Return the (X, Y) coordinate for the center point of the cell that contains the specified text.  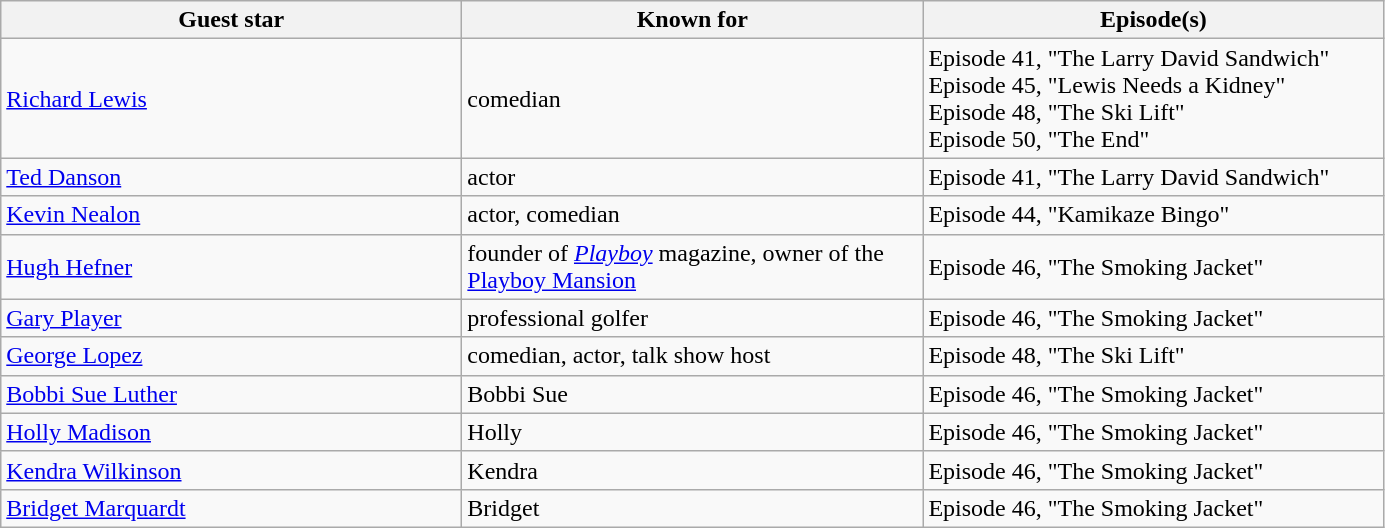
Kendra (692, 470)
Kendra Wilkinson (232, 470)
Episode 44, "Kamikaze Bingo" (1154, 215)
Known for (692, 20)
Ted Danson (232, 177)
Guest star (232, 20)
Bobbi Sue Luther (232, 394)
Gary Player (232, 318)
Episode(s) (1154, 20)
Richard Lewis (232, 98)
Episode 48, "The Ski Lift" (1154, 356)
Holly (692, 432)
Bridget Marquardt (232, 508)
Episode 41, "The Larry David Sandwich" (1154, 177)
professional golfer (692, 318)
comedian (692, 98)
Hugh Hefner (232, 266)
Bridget (692, 508)
founder of Playboy magazine, owner of the Playboy Mansion (692, 266)
Holly Madison (232, 432)
actor, comedian (692, 215)
Kevin Nealon (232, 215)
Episode 41, "The Larry David Sandwich"Episode 45, "Lewis Needs a Kidney"Episode 48, "The Ski Lift"Episode 50, "The End" (1154, 98)
comedian, actor, talk show host (692, 356)
Bobbi Sue (692, 394)
George Lopez (232, 356)
actor (692, 177)
